Detect which cell encompasses the target text, then output its [X, Y] center coordinate. 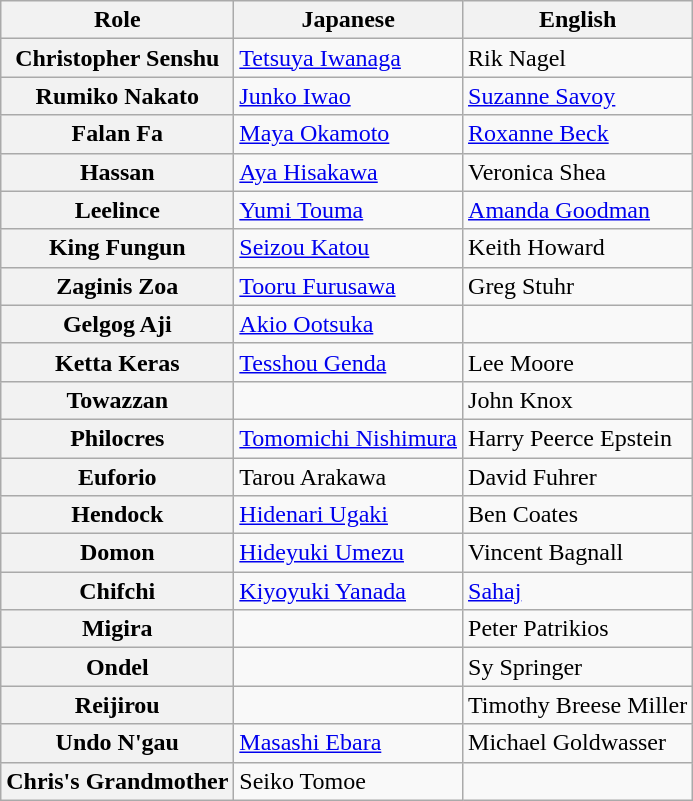
Falan Fa [118, 134]
Euforio [118, 477]
Hidenari Ugaki [348, 515]
Rumiko Nakato [118, 96]
John Knox [578, 400]
Ondel [118, 667]
Tomomichi Nishimura [348, 438]
Chris's Grandmother [118, 781]
Masashi Ebara [348, 743]
Rik Nagel [578, 58]
Christopher Senshu [118, 58]
Aya Hisakawa [348, 172]
Ketta Keras [118, 362]
English [578, 20]
Japanese [348, 20]
Hendock [118, 515]
Tetsuya Iwanaga [348, 58]
Roxanne Beck [578, 134]
Akio Ootsuka [348, 324]
Maya Okamoto [348, 134]
Greg Stuhr [578, 286]
Tarou Arakawa [348, 477]
Gelgog Aji [118, 324]
Ben Coates [578, 515]
Hideyuki Umezu [348, 553]
Vincent Bagnall [578, 553]
Amanda Goodman [578, 210]
Junko Iwao [348, 96]
Tesshou Genda [348, 362]
Philocres [118, 438]
Seizou Katou [348, 248]
Leelince [118, 210]
Veronica Shea [578, 172]
Kiyoyuki Yanada [348, 591]
Tooru Furusawa [348, 286]
Yumi Touma [348, 210]
Sy Springer [578, 667]
Reijirou [118, 705]
Seiko Tomoe [348, 781]
Chifchi [118, 591]
David Fuhrer [578, 477]
Role [118, 20]
Peter Patrikios [578, 629]
Harry Peerce Epstein [578, 438]
Lee Moore [578, 362]
Domon [118, 553]
Sahaj [578, 591]
Undo N'gau [118, 743]
Towazzan [118, 400]
King Fungun [118, 248]
Hassan [118, 172]
Timothy Breese Miller [578, 705]
Suzanne Savoy [578, 96]
Keith Howard [578, 248]
Migira [118, 629]
Michael Goldwasser [578, 743]
Zaginis Zoa [118, 286]
